Extract the (x, y) coordinate from the center of the cell holding the provided text.  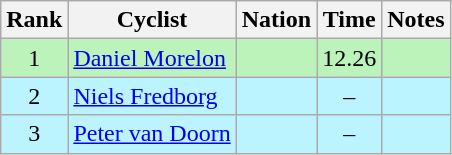
Cyclist (152, 20)
2 (34, 96)
Time (350, 20)
Nation (276, 20)
Niels Fredborg (152, 96)
12.26 (350, 58)
Rank (34, 20)
1 (34, 58)
3 (34, 134)
Notes (416, 20)
Peter van Doorn (152, 134)
Daniel Morelon (152, 58)
